Locate the cell with the specified text and output its [X, Y] center coordinate. 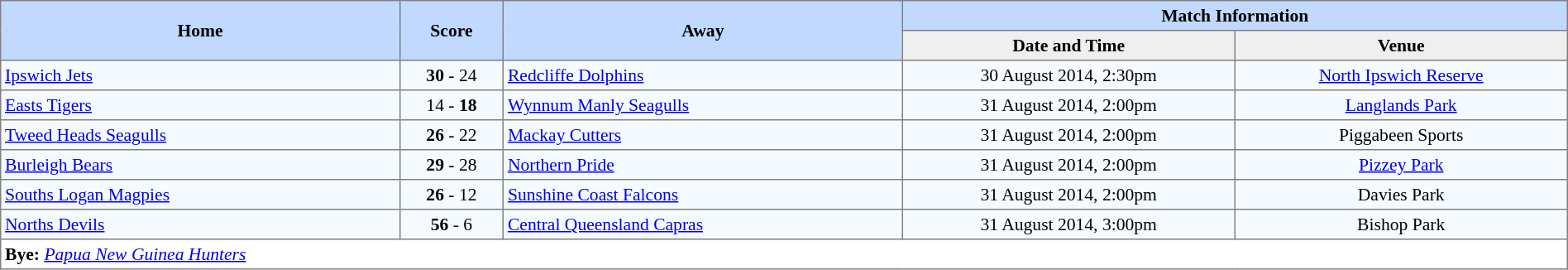
14 - 18 [452, 105]
Piggabeen Sports [1401, 135]
Burleigh Bears [200, 165]
Away [703, 31]
North Ipswich Reserve [1401, 75]
Central Queensland Capras [703, 224]
30 - 24 [452, 75]
Pizzey Park [1401, 165]
Easts Tigers [200, 105]
31 August 2014, 3:00pm [1068, 224]
26 - 22 [452, 135]
Score [452, 31]
Bishop Park [1401, 224]
26 - 12 [452, 195]
Davies Park [1401, 195]
Home [200, 31]
Venue [1401, 46]
Northern Pride [703, 165]
29 - 28 [452, 165]
Mackay Cutters [703, 135]
Tweed Heads Seagulls [200, 135]
Norths Devils [200, 224]
30 August 2014, 2:30pm [1068, 75]
Sunshine Coast Falcons [703, 195]
Ipswich Jets [200, 75]
Redcliffe Dolphins [703, 75]
Souths Logan Magpies [200, 195]
Date and Time [1068, 46]
Match Information [1235, 16]
56 - 6 [452, 224]
Bye: Papua New Guinea Hunters [784, 254]
Langlands Park [1401, 105]
Wynnum Manly Seagulls [703, 105]
